Extract the (X, Y) coordinate from the center of the cell holding the provided text.  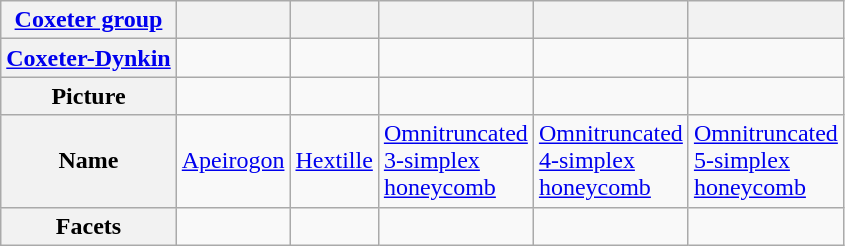
Coxeter-Dynkin (89, 58)
Omnitruncated4-simplexhoneycomb (610, 161)
Coxeter group (89, 20)
Picture (89, 96)
Facets (89, 226)
Apeirogon (233, 161)
Hextille (334, 161)
Omnitruncated3-simplexhoneycomb (456, 161)
Omnitruncated5-simplexhoneycomb (766, 161)
Name (89, 161)
